For the text-containing cell, return its midpoint in (x, y) coordinate format. 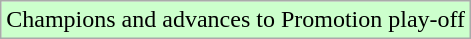
Champions and advances to Promotion play-off (236, 20)
